Search for the cell housing the specified text and yield its [x, y] center coordinate. 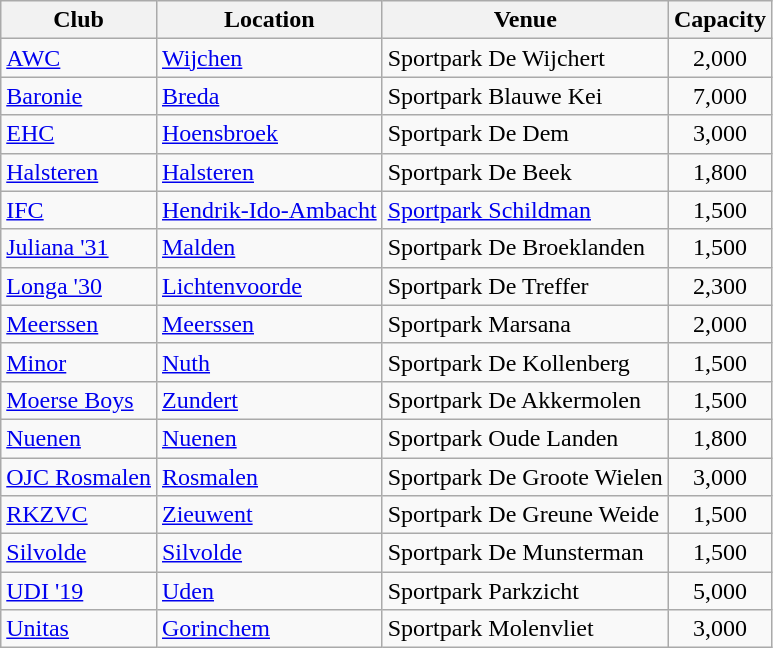
Sportpark De Dem [525, 134]
Sportpark De Broeklanden [525, 248]
Zieuwent [269, 515]
UDI '19 [79, 591]
Sportpark Blauwe Kei [525, 96]
Moerse Boys [79, 400]
Malden [269, 248]
Sportpark Schildman [525, 210]
Venue [525, 20]
Sportpark De Beek [525, 172]
Rosmalen [269, 477]
Minor [79, 362]
Unitas [79, 629]
Nuth [269, 362]
Sportpark De Kollenberg [525, 362]
2,300 [720, 286]
Lichtenvoorde [269, 286]
Gorinchem [269, 629]
Sportpark Marsana [525, 324]
Sportpark Oude Landen [525, 438]
Hoensbroek [269, 134]
Baronie [79, 96]
Sportpark De Akkermolen [525, 400]
OJC Rosmalen [79, 477]
Club [79, 20]
5,000 [720, 591]
IFC [79, 210]
Breda [269, 96]
Sportpark De Treffer [525, 286]
EHC [79, 134]
AWC [79, 58]
Zundert [269, 400]
Juliana '31 [79, 248]
Wijchen [269, 58]
7,000 [720, 96]
Sportpark De Groote Wielen [525, 477]
Sportpark De Wijchert [525, 58]
Location [269, 20]
Uden [269, 591]
Capacity [720, 20]
Sportpark Molenvliet [525, 629]
Sportpark De Greune Weide [525, 515]
Sportpark Parkzicht [525, 591]
Sportpark De Munsterman [525, 553]
Hendrik-Ido-Ambacht [269, 210]
Longa '30 [79, 286]
RKZVC [79, 515]
